Provide the [X, Y] coordinate of the cell's center where the given text is located.  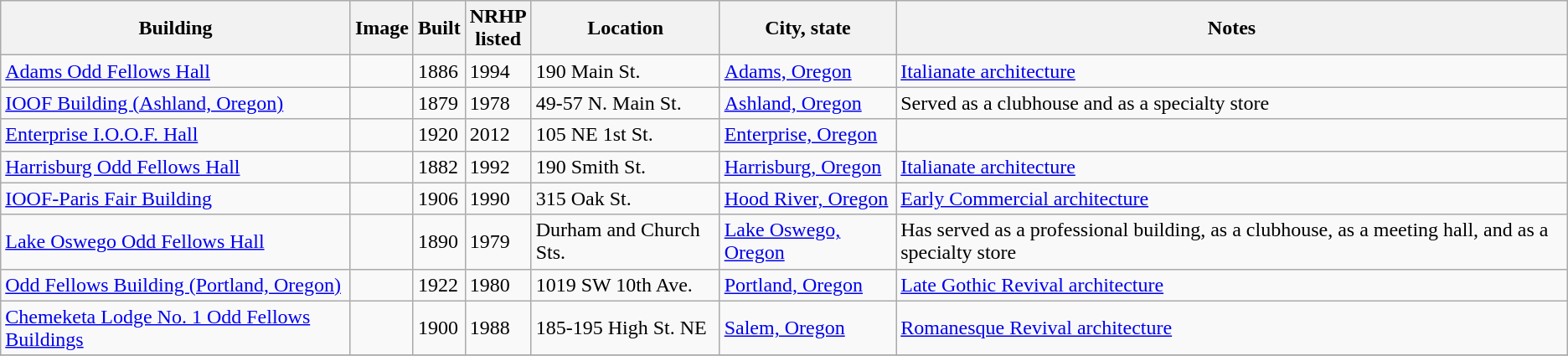
190 Main St. [625, 71]
2012 [498, 135]
1988 [498, 328]
City, state [807, 28]
1019 SW 10th Ave. [625, 285]
1978 [498, 103]
Harrisburg Odd Fellows Hall [176, 167]
105 NE 1st St. [625, 135]
NRHPlisted [498, 28]
1922 [439, 285]
Adams, Oregon [807, 71]
1900 [439, 328]
Notes [1232, 28]
Adams Odd Fellows Hall [176, 71]
Served as a clubhouse and as a specialty store [1232, 103]
1906 [439, 199]
Salem, Oregon [807, 328]
1886 [439, 71]
1879 [439, 103]
IOOF-Paris Fair Building [176, 199]
1992 [498, 167]
1979 [498, 241]
Ashland, Oregon [807, 103]
Lake Oswego, Oregon [807, 241]
1882 [439, 167]
Romanesque Revival architecture [1232, 328]
1994 [498, 71]
Has served as a professional building, as a clubhouse, as a meeting hall, and as a specialty store [1232, 241]
Portland, Oregon [807, 285]
Harrisburg, Oregon [807, 167]
Late Gothic Revival architecture [1232, 285]
Built [439, 28]
IOOF Building (Ashland, Oregon) [176, 103]
1920 [439, 135]
1990 [498, 199]
Chemeketa Lodge No. 1 Odd Fellows Buildings [176, 328]
Enterprise I.O.O.F. Hall [176, 135]
1890 [439, 241]
185-195 High St. NE [625, 328]
190 Smith St. [625, 167]
315 Oak St. [625, 199]
Odd Fellows Building (Portland, Oregon) [176, 285]
Early Commercial architecture [1232, 199]
49-57 N. Main St. [625, 103]
Building [176, 28]
Enterprise, Oregon [807, 135]
1980 [498, 285]
Location [625, 28]
Durham and Church Sts. [625, 241]
Lake Oswego Odd Fellows Hall [176, 241]
Hood River, Oregon [807, 199]
Image [382, 28]
